Output the [x, y] coordinate of the center of the cell containing the given text.  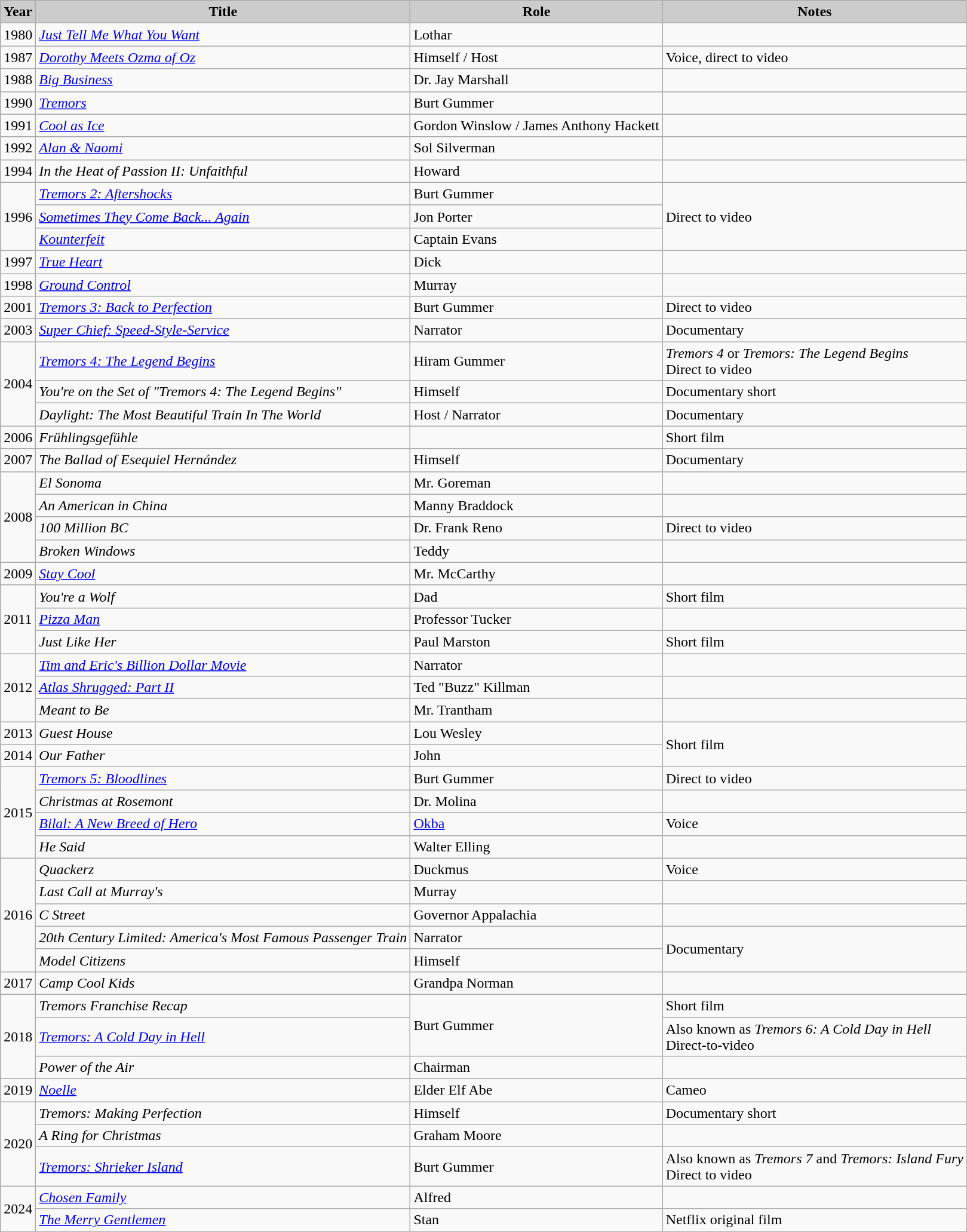
2019 [18, 1090]
1980 [18, 35]
Just Tell Me What You Want [223, 35]
Power of the Air [223, 1068]
2018 [18, 1036]
2013 [18, 733]
Gordon Winslow / James Anthony Hackett [536, 125]
Alan & Naomi [223, 148]
Okba [536, 824]
Tremors: A Cold Day in Hell [223, 1036]
20th Century Limited: America's Most Famous Passenger Train [223, 937]
Sol Silverman [536, 148]
Duckmus [536, 869]
Camp Cool Kids [223, 983]
1992 [18, 148]
Broken Windows [223, 551]
Professor Tucker [536, 619]
Dr. Jay Marshall [536, 80]
1987 [18, 57]
C Street [223, 915]
Dick [536, 262]
1998 [18, 285]
Also known as Tremors 6: A Cold Day in Hell Direct-to-video [815, 1036]
2004 [18, 384]
You're on the Set of "Tremors 4: The Legend Begins" [223, 392]
Title [223, 12]
2016 [18, 915]
Mr. Trantham [536, 710]
In the Heat of Passion II: Unfaithful [223, 171]
Ted "Buzz" Killman [536, 688]
Hiram Gummer [536, 361]
Guest House [223, 733]
Meant to Be [223, 710]
Kounterfeit [223, 239]
Cameo [815, 1090]
2009 [18, 574]
Teddy [536, 551]
Stay Cool [223, 574]
Graham Moore [536, 1136]
1994 [18, 171]
Christmas at Rosemont [223, 801]
Model Citizens [223, 960]
1997 [18, 262]
Super Chief: Speed-Style-Service [223, 330]
Bilal: A New Breed of Hero [223, 824]
Himself / Host [536, 57]
A Ring for Christmas [223, 1136]
Just Like Her [223, 642]
Dorothy Meets Ozma of Oz [223, 57]
2006 [18, 437]
Mr. Goreman [536, 483]
Grandpa Norman [536, 983]
He Said [223, 847]
Elder Elf Abe [536, 1090]
2020 [18, 1144]
Daylight: The Most Beautiful Train In The World [223, 415]
Year [18, 12]
Noelle [223, 1090]
Pizza Man [223, 619]
Tremors: Making Perfection [223, 1113]
2003 [18, 330]
Dr. Frank Reno [536, 528]
2014 [18, 756]
2011 [18, 619]
Sometimes They Come Back... Again [223, 216]
An American in China [223, 505]
Dad [536, 596]
Last Call at Murray's [223, 892]
Tremors 5: Bloodlines [223, 779]
Walter Elling [536, 847]
Tremors 2: Aftershocks [223, 194]
Also known as Tremors 7 and Tremors: Island Fury Direct to video [815, 1166]
El Sonoma [223, 483]
Stan [536, 1220]
Manny Braddock [536, 505]
Lothar [536, 35]
John [536, 756]
Frühlingsgefühle [223, 437]
1988 [18, 80]
1991 [18, 125]
Howard [536, 171]
Lou Wesley [536, 733]
2008 [18, 517]
Jon Porter [536, 216]
2015 [18, 813]
Quackerz [223, 869]
Big Business [223, 80]
Dr. Molina [536, 801]
Cool as Ice [223, 125]
Host / Narrator [536, 415]
Notes [815, 12]
Netflix original film [815, 1220]
Tremors 4 or Tremors: The Legend Begins Direct to video [815, 361]
You're a Wolf [223, 596]
2007 [18, 460]
Tim and Eric's Billion Dollar Movie [223, 665]
2012 [18, 688]
Voice, direct to video [815, 57]
Tremors 3: Back to Perfection [223, 308]
1990 [18, 103]
2017 [18, 983]
Alfred [536, 1197]
2001 [18, 308]
True Heart [223, 262]
Atlas Shrugged: Part II [223, 688]
Tremors [223, 103]
Tremors Franchise Recap [223, 1006]
Chairman [536, 1068]
Governor Appalachia [536, 915]
Tremors 4: The Legend Begins [223, 361]
Our Father [223, 756]
Chosen Family [223, 1197]
Captain Evans [536, 239]
Mr. McCarthy [536, 574]
Tremors: Shrieker Island [223, 1166]
2024 [18, 1209]
Paul Marston [536, 642]
1996 [18, 216]
Ground Control [223, 285]
The Merry Gentlemen [223, 1220]
The Ballad of Esequiel Hernández [223, 460]
Role [536, 12]
100 Million BC [223, 528]
